Scan for the cell matching the given text and deliver its (x, y) coordinate at center. 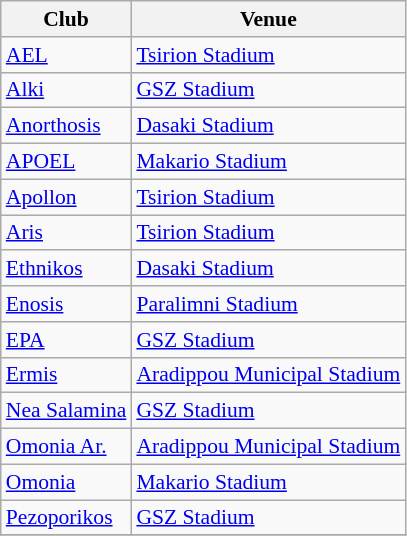
Venue (268, 19)
Club (66, 19)
Pezoporikos (66, 518)
Enosis (66, 304)
Omonia (66, 482)
Ermis (66, 375)
APOEL (66, 162)
Aris (66, 233)
Nea Salamina (66, 411)
EPA (66, 340)
Apollon (66, 197)
Anorthosis (66, 126)
Omonia Ar. (66, 447)
Paralimni Stadium (268, 304)
Ethnikos (66, 269)
AEL (66, 55)
Alki (66, 90)
